Identify which cell holds the provided text, then report its [x, y] central coordinate. 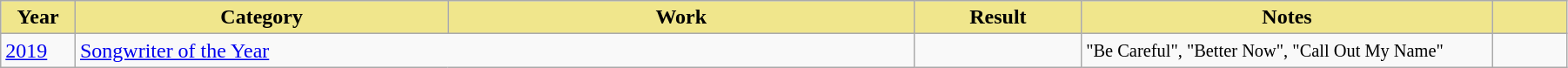
Result [999, 17]
Work [681, 17]
"Be Careful", "Better Now", "Call Out My Name" [1286, 51]
2019 [38, 51]
Notes [1286, 17]
Category [261, 17]
Songwriter of the Year [494, 51]
Year [38, 17]
